Search for the cell housing the specified text and yield its [X, Y] center coordinate. 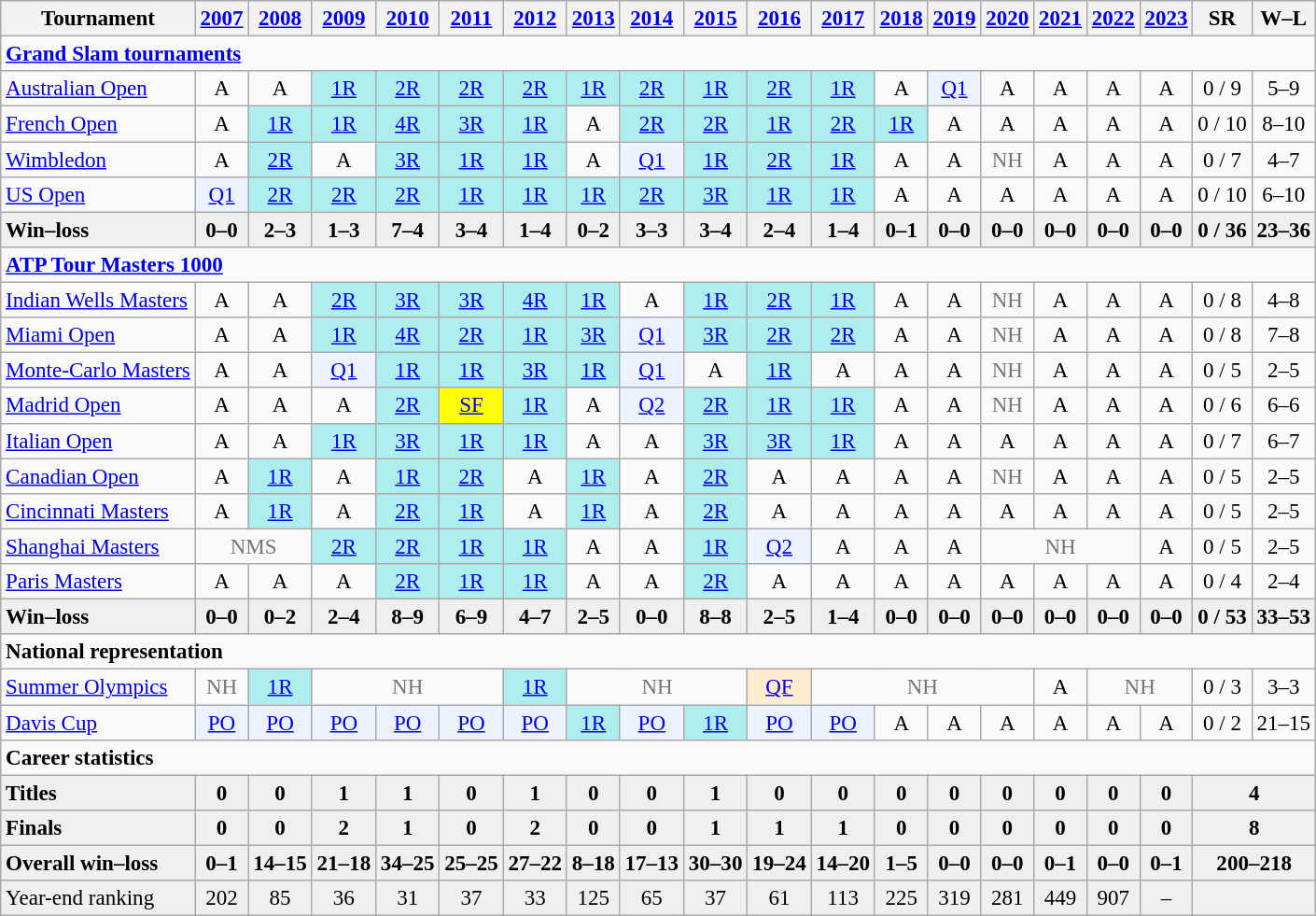
36 [343, 898]
17–13 [651, 864]
QF [779, 687]
2–3 [280, 230]
8 [1254, 828]
Australian Open [98, 89]
34–25 [408, 864]
1–3 [343, 230]
Career statistics [659, 758]
Madrid Open [98, 406]
319 [954, 898]
23–36 [1283, 230]
Wimbledon [98, 160]
Year-end ranking [98, 898]
8–9 [408, 617]
Grand Slam tournaments [659, 54]
6–10 [1283, 195]
6–6 [1283, 406]
2016 [779, 19]
6–7 [1283, 441]
Davis Cup [98, 723]
125 [594, 898]
Indian Wells Masters [98, 301]
2008 [280, 19]
Monte-Carlo Masters [98, 371]
NMS [254, 546]
2017 [843, 19]
7–4 [408, 230]
907 [1113, 898]
Shanghai Masters [98, 546]
19–24 [779, 864]
14–20 [843, 864]
2009 [343, 19]
Cincinnati Masters [98, 512]
Summer Olympics [98, 687]
61 [779, 898]
5–9 [1283, 89]
Canadian Open [98, 476]
0 / 6 [1223, 406]
33 [535, 898]
2014 [651, 19]
National representation [659, 652]
6–9 [471, 617]
2015 [715, 19]
449 [1060, 898]
ATP Tour Masters 1000 [659, 265]
113 [843, 898]
SR [1223, 19]
0 / 4 [1223, 582]
4–8 [1283, 301]
2022 [1113, 19]
21–15 [1283, 723]
200–218 [1254, 864]
202 [222, 898]
Tournament [98, 19]
0 / 2 [1223, 723]
Finals [98, 828]
0 / 36 [1223, 230]
281 [1008, 898]
2010 [408, 19]
85 [280, 898]
US Open [98, 195]
33–53 [1283, 617]
2011 [471, 19]
25–25 [471, 864]
1–5 [902, 864]
2012 [535, 19]
30–30 [715, 864]
2023 [1167, 19]
7–8 [1283, 335]
0 / 3 [1223, 687]
0 / 53 [1223, 617]
31 [408, 898]
Paris Masters [98, 582]
2021 [1060, 19]
14–15 [280, 864]
2007 [222, 19]
French Open [98, 124]
4 [1254, 793]
21–18 [343, 864]
Miami Open [98, 335]
W–L [1283, 19]
Italian Open [98, 441]
65 [651, 898]
2020 [1008, 19]
Overall win–loss [98, 864]
2018 [902, 19]
8–10 [1283, 124]
8–8 [715, 617]
Titles [98, 793]
– [1167, 898]
8–18 [594, 864]
27–22 [535, 864]
2019 [954, 19]
0 / 9 [1223, 89]
2013 [594, 19]
SF [471, 406]
225 [902, 898]
